Output the (X, Y) coordinate of the center of the cell containing the given text.  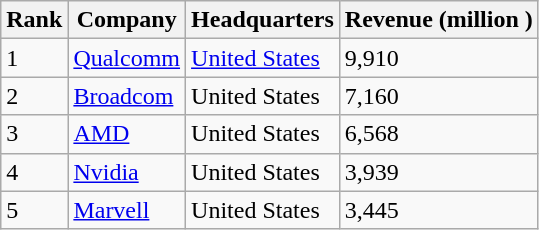
Nvidia (127, 172)
Rank (34, 20)
9,910 (438, 58)
7,160 (438, 96)
4 (34, 172)
Marvell (127, 210)
3 (34, 134)
Broadcom (127, 96)
2 (34, 96)
Company (127, 20)
Qualcomm (127, 58)
Revenue (million ) (438, 20)
6,568 (438, 134)
3,445 (438, 210)
1 (34, 58)
AMD (127, 134)
5 (34, 210)
Headquarters (263, 20)
3,939 (438, 172)
